Locate the cell with the specified text and output its [x, y] center coordinate. 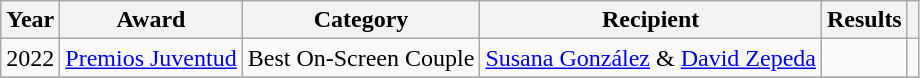
Results [865, 20]
Award [151, 20]
Premios Juventud [151, 58]
2022 [30, 58]
Recipient [651, 20]
Category [361, 20]
Best On-Screen Couple [361, 58]
Year [30, 20]
Susana González & David Zepeda [651, 58]
